Output the (x, y) coordinate of the center of the cell containing the given text.  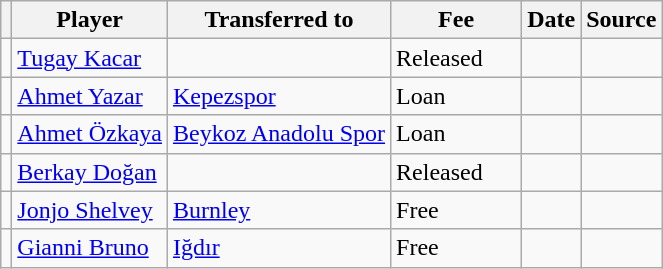
Beykoz Anadolu Spor (278, 134)
Transferred to (278, 20)
Iğdır (278, 248)
Gianni Bruno (90, 248)
Ahmet Özkaya (90, 134)
Player (90, 20)
Source (622, 20)
Berkay Doğan (90, 172)
Date (552, 20)
Kepezspor (278, 96)
Burnley (278, 210)
Ahmet Yazar (90, 96)
Tugay Kacar (90, 58)
Jonjo Shelvey (90, 210)
Fee (456, 20)
